Detect which cell encompasses the target text, then output its (X, Y) center coordinate. 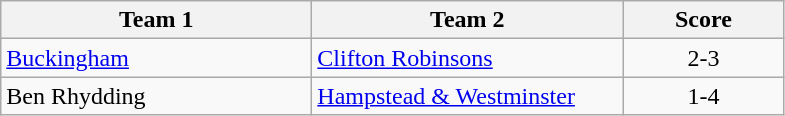
1-4 (704, 96)
Team 1 (156, 20)
Hampstead & Westminster (468, 96)
Buckingham (156, 58)
2-3 (704, 58)
Clifton Robinsons (468, 58)
Score (704, 20)
Ben Rhydding (156, 96)
Team 2 (468, 20)
